From the cell containing the given text, extract its center point as [X, Y] coordinate. 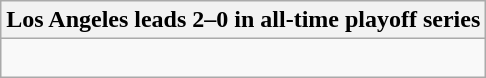
Los Angeles leads 2–0 in all-time playoff series [244, 20]
